Scan for the cell matching the given text and deliver its (x, y) coordinate at center. 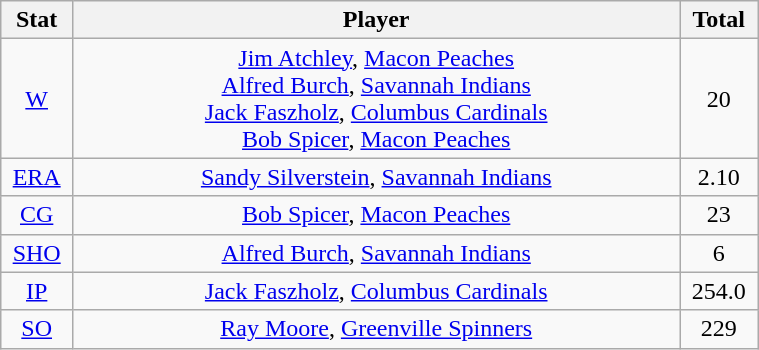
2.10 (719, 177)
229 (719, 329)
23 (719, 215)
W (37, 98)
254.0 (719, 291)
SO (37, 329)
6 (719, 253)
Alfred Burch, Savannah Indians (376, 253)
Stat (37, 20)
Jim Atchley, Macon Peaches Alfred Burch, Savannah Indians Jack Faszholz, Columbus Cardinals Bob Spicer, Macon Peaches (376, 98)
IP (37, 291)
Bob Spicer, Macon Peaches (376, 215)
Total (719, 20)
SHO (37, 253)
ERA (37, 177)
20 (719, 98)
Ray Moore, Greenville Spinners (376, 329)
CG (37, 215)
Player (376, 20)
Jack Faszholz, Columbus Cardinals (376, 291)
Sandy Silverstein, Savannah Indians (376, 177)
